Find where the given text appears and provide that cell's center as (X, Y) coordinate. 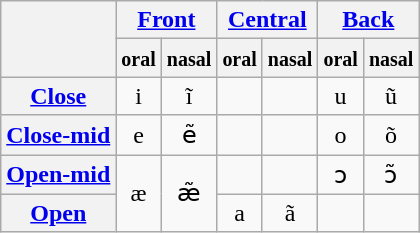
Front (166, 20)
ẽ (189, 135)
i (138, 96)
Central (268, 20)
o (340, 135)
Close-mid (58, 135)
ã (290, 213)
æ (138, 193)
ɔ (340, 174)
ĩ (189, 96)
ɔ̃ (391, 174)
u (340, 96)
æ̃ (189, 193)
a (240, 213)
Open (58, 213)
ũ (391, 96)
Open-mid (58, 174)
õ (391, 135)
Close (58, 96)
e (138, 135)
Back (368, 20)
